Return the [X, Y] coordinate for the center point of the cell that contains the specified text.  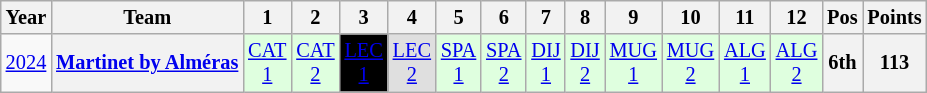
2024 [26, 63]
LEC2 [412, 63]
Year [26, 17]
1 [267, 17]
CAT2 [315, 63]
8 [584, 17]
ALG1 [745, 63]
12 [797, 17]
113 [895, 63]
LEC1 [364, 63]
4 [412, 17]
6th [842, 63]
10 [690, 17]
DIJ2 [584, 63]
11 [745, 17]
ALG2 [797, 63]
Martinet by Alméras [147, 63]
DIJ1 [546, 63]
9 [634, 17]
5 [458, 17]
6 [504, 17]
3 [364, 17]
SPA1 [458, 63]
CAT1 [267, 63]
Team [147, 17]
MUG2 [690, 63]
Pos [842, 17]
2 [315, 17]
Points [895, 17]
SPA2 [504, 63]
7 [546, 17]
MUG1 [634, 63]
